Provide the [X, Y] coordinate of the cell's center where the given text is located.  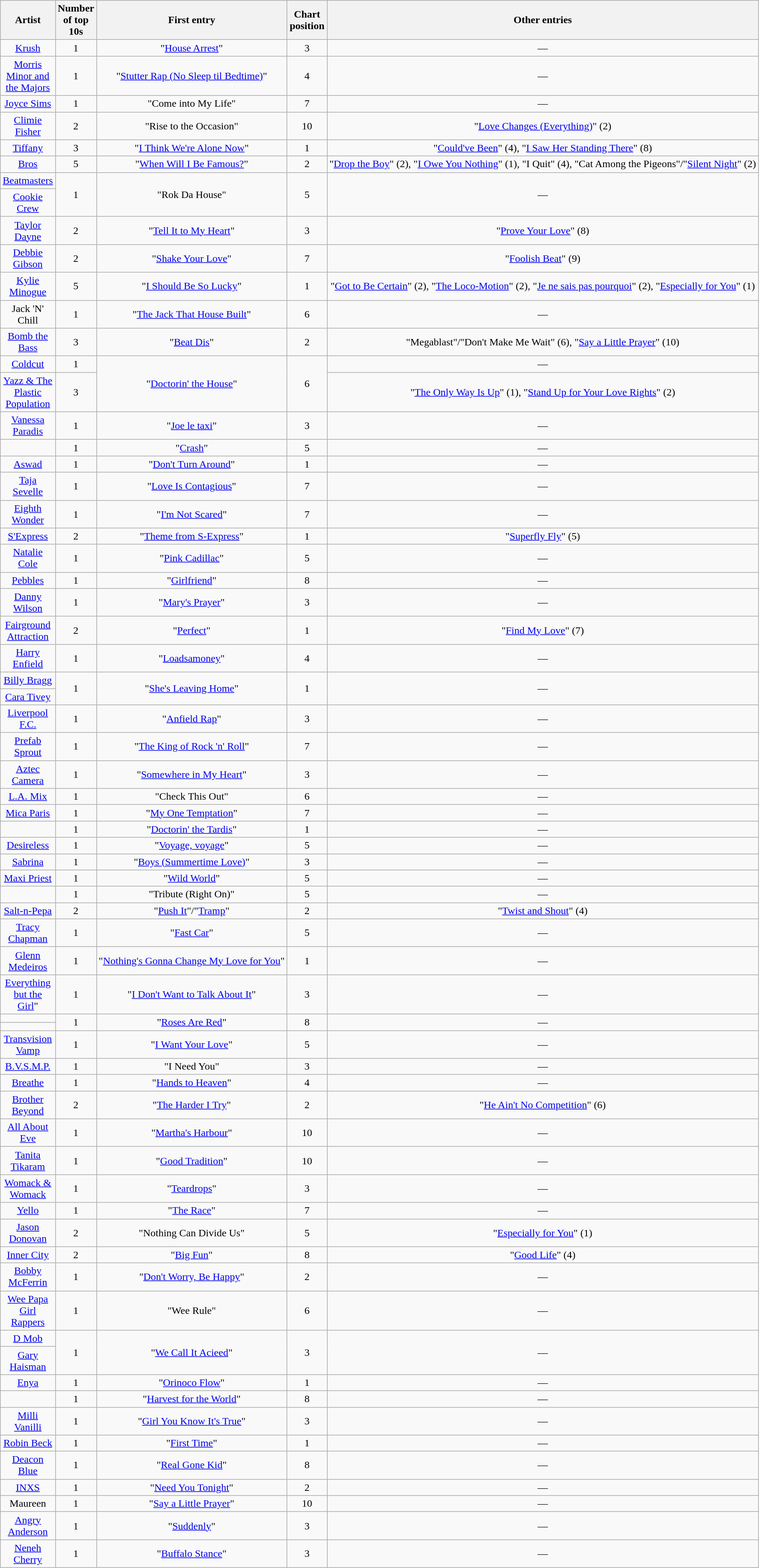
Tanita Tikaram [28, 1160]
"Love Changes (Everything)" (2) [543, 126]
Eighth Wonder [28, 514]
"Crash" [192, 448]
"Wild World" [192, 878]
"Beat Dis" [192, 342]
"My One Temptation" [192, 813]
Salt-n-Pepa [28, 911]
"Good Life" (4) [543, 1255]
"The King of Rock 'n' Roll" [192, 747]
"Fast Car" [192, 932]
Bobby McFerrin [28, 1277]
"Wee Rule" [192, 1310]
"Especially for You" (1) [543, 1232]
"Say a Little Prayer" [192, 1504]
Danny Wilson [28, 603]
"Buffalo Stance" [192, 1554]
"Theme from S-Express" [192, 536]
Billy Bragg [28, 680]
"Tribute (Right On)" [192, 894]
"Big Fun" [192, 1255]
Yazz & The Plastic Population [28, 392]
"Hands to Heaven" [192, 1083]
"Don't Turn Around" [192, 464]
"Find My Love" (7) [543, 630]
Coldcut [28, 364]
Jason Donovan [28, 1232]
Bros [28, 164]
Artist [28, 20]
"Somewhere in My Heart" [192, 775]
Sabrina [28, 862]
D Mob [28, 1338]
Milli Vanilli [28, 1421]
"He Ain't No Competition" (6) [543, 1105]
Everything but the Girl" [28, 994]
"Joe le taxi" [192, 426]
"Foolish Beat" (9) [543, 258]
"I Don't Want to Talk About It" [192, 994]
Aswad [28, 464]
"Mary's Prayer" [192, 603]
"Good Tradition" [192, 1160]
"Push It"/"Tramp" [192, 911]
"Anfield Rap" [192, 719]
"Doctorin' the House" [192, 384]
"Teardrops" [192, 1189]
Climie Fisher [28, 126]
Maxi Priest [28, 878]
"Shake Your Love" [192, 258]
Enya [28, 1382]
"Nothing's Gonna Change My Love for You" [192, 961]
Joyce Sims [28, 104]
Yello [28, 1211]
Number of top 10s [76, 20]
"I Think We're Alone Now" [192, 148]
"Rok Da House" [192, 195]
Neneh Cherry [28, 1554]
Liverpool F.C. [28, 719]
Harry Enfield [28, 658]
"Drop the Boy" (2), "I Owe You Nothing" (1), "I Quit" (4), "Cat Among the Pigeons"/"Silent Night" (2) [543, 164]
INXS [28, 1487]
All About Eve [28, 1133]
Beatmasters [28, 180]
Robin Beck [28, 1443]
Jack 'N' Chill [28, 314]
Cookie Crew [28, 202]
Bomb the Bass [28, 342]
Wee Papa Girl Rappers [28, 1310]
"Check This Out" [192, 797]
Debbie Gibson [28, 258]
"The Only Way Is Up" (1), "Stand Up for Your Love Rights" (2) [543, 392]
Fairground Attraction [28, 630]
"Roses Are Red" [192, 1022]
"When Will I Be Famous?" [192, 164]
L.A. Mix [28, 797]
First entry [192, 20]
"Doctorin' the Tardis" [192, 829]
"Voyage, voyage" [192, 845]
Morris Minor and the Majors [28, 76]
Mica Paris [28, 813]
"I'm Not Scared" [192, 514]
"Love Is Contagious" [192, 486]
"Rise to the Occasion" [192, 126]
S'Express [28, 536]
"I Want Your Love" [192, 1044]
"Perfect" [192, 630]
B.V.S.M.P. [28, 1067]
"House Arrest" [192, 48]
Maureen [28, 1504]
"We Call It Acieed" [192, 1352]
"She's Leaving Home" [192, 688]
Taylor Dayne [28, 231]
"Come into My Life" [192, 104]
Prefab Sprout [28, 747]
Breathe [28, 1083]
"Don't Worry, Be Happy" [192, 1277]
Cara Tivey [28, 696]
"Need You Tonight" [192, 1487]
Chart position [307, 20]
Tracy Chapman [28, 932]
"The Harder I Try" [192, 1105]
Other entries [543, 20]
Desireless [28, 845]
Inner City [28, 1255]
"Pink Cadillac" [192, 558]
Pebbles [28, 580]
"Nothing Can Divide Us" [192, 1232]
"Girl You Know It's True" [192, 1421]
"Loadsamoney" [192, 658]
"Got to Be Certain" (2), "The Loco-Motion" (2), "Je ne sais pas pourquoi" (2), "Especially for You" (1) [543, 286]
"The Jack That House Built" [192, 314]
Tiffany [28, 148]
"I Should Be So Lucky" [192, 286]
"Harvest for the World" [192, 1399]
"Orinoco Flow" [192, 1382]
"Martha's Harbour" [192, 1133]
Womack & Womack [28, 1189]
"The Race" [192, 1211]
"Girlfriend" [192, 580]
Angry Anderson [28, 1526]
Vanessa Paradis [28, 426]
Deacon Blue [28, 1466]
Natalie Cole [28, 558]
"Real Gone Kid" [192, 1466]
"First Time" [192, 1443]
"Megablast"/"Don't Make Me Wait" (6), "Say a Little Prayer" (10) [543, 342]
"I Need You" [192, 1067]
"Suddenly" [192, 1526]
Kylie Minogue [28, 286]
"Could've Been" (4), "I Saw Her Standing There" (8) [543, 148]
Krush [28, 48]
"Prove Your Love" (8) [543, 231]
"Superfly Fly" (5) [543, 536]
Glenn Medeiros [28, 961]
Transvision Vamp [28, 1044]
Brother Beyond [28, 1105]
"Stutter Rap (No Sleep til Bedtime)" [192, 76]
"Twist and Shout" (4) [543, 911]
Aztec Camera [28, 775]
"Tell It to My Heart" [192, 231]
"Boys (Summertime Love)" [192, 862]
Gary Haisman [28, 1360]
Taja Sevelle [28, 486]
